Identify which cell holds the provided text, then report its [x, y] central coordinate. 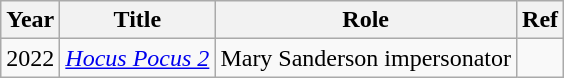
Role [366, 20]
Mary Sanderson impersonator [366, 58]
Title [138, 20]
Hocus Pocus 2 [138, 58]
2022 [30, 58]
Year [30, 20]
Ref [540, 20]
